Return the (x, y) coordinate for the center point of the cell that contains the specified text.  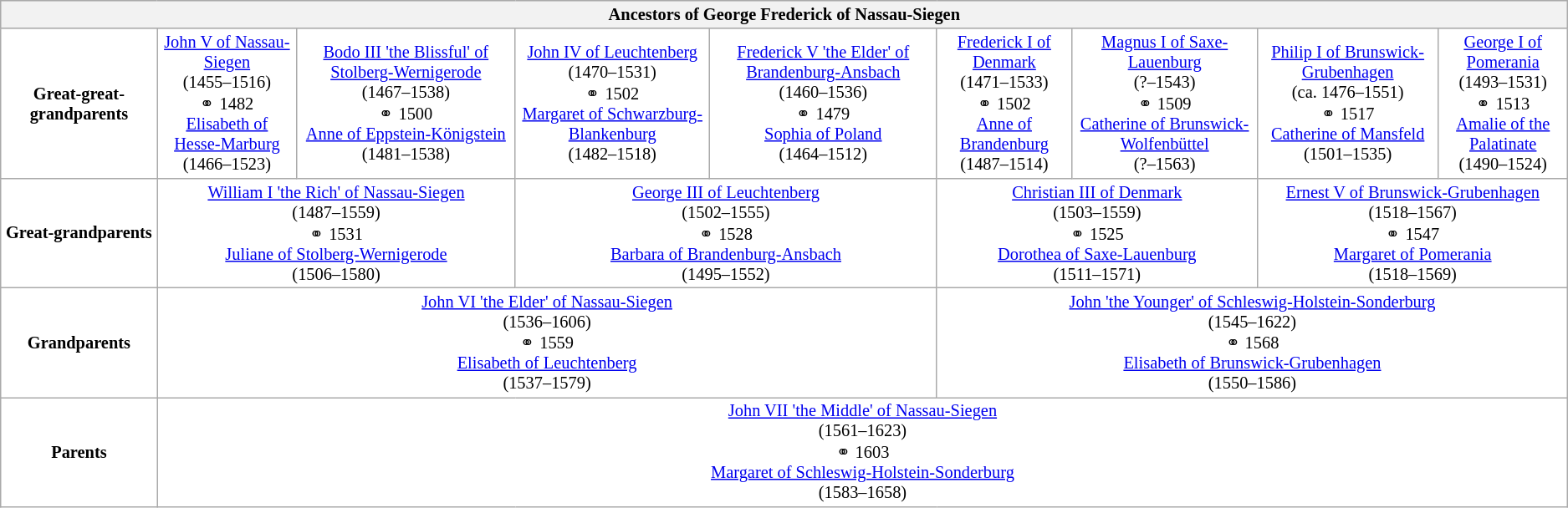
John IV of Leuchtenberg(1470–1531)⚭ 1502Margaret of Schwarzburg-Blankenburg(1482–1518) (612, 104)
Christian III of Denmark(1503–1559)⚭ 1525Dorothea of Saxe-Lauenburg(1511–1571) (1097, 232)
John V of Nassau-Siegen(1455–1516)⚭ 1482Elisabeth of Hesse-Marburg(1466–1523) (227, 104)
Ernest V of Brunswick-Grubenhagen(1518–1567)⚭ 1547Margaret of Pomerania(1518–1569) (1413, 232)
Great-grandparents (79, 232)
Philip I of Brunswick-Grubenhagen(ca. 1476–1551)⚭ 1517Catherine of Mansfeld(1501–1535) (1348, 104)
John VII 'the Middle' of Nassau-Siegen(1561–1623)⚭ 1603Margaret of Schleswig-Holstein-Sonderburg(1583–1658) (863, 451)
Grandparents (79, 343)
Frederick I of Denmark(1471–1533)⚭ 1502Anne of Brandenburg(1487–1514) (1004, 104)
Ancestors of George Frederick of Nassau-Siegen (784, 14)
George I of Pomerania(1493–1531)⚭ 1513Amalie of the Palatinate(1490–1524) (1504, 104)
Parents (79, 451)
William I 'the Rich' of Nassau-Siegen(1487–1559)⚭ 1531Juliane of Stolberg-Wernigerode(1506–1580) (336, 232)
John VI 'the Elder' of Nassau-Siegen(1536–1606)⚭ 1559Elisabeth of Leuchtenberg(1537–1579) (547, 343)
George III of Leuchtenberg(1502–1555)⚭ 1528Barbara of Brandenburg-Ansbach(1495–1552) (726, 232)
Great-great-grandparents (79, 104)
Magnus I of Saxe-Lauenburg(?–1543)⚭ 1509Catherine of Brunswick-Wolfenbüttel(?–1563) (1165, 104)
Frederick V 'the Elder' of Brandenburg-Ansbach(1460–1536)⚭ 1479Sophia of Poland(1464–1512) (824, 104)
John 'the Younger' of Schleswig-Holstein-Sonderburg(1545–1622)⚭ 1568Elisabeth of Brunswick-Grubenhagen(1550–1586) (1253, 343)
Bodo III 'the Blissful' of Stolberg-Wernigerode(1467–1538)⚭ 1500Anne of Eppstein-Königstein(1481–1538) (406, 104)
